Find where the given text appears and provide that cell's center as [X, Y] coordinate. 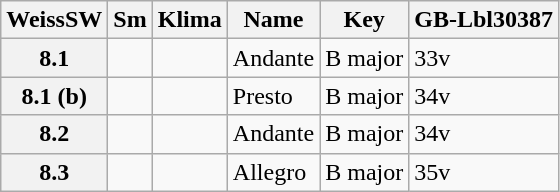
8.1 (b) [54, 96]
33v [484, 58]
GB-Lbl30387 [484, 20]
Key [364, 20]
WeissSW [54, 20]
Klima [190, 20]
35v [484, 172]
8.3 [54, 172]
Name [273, 20]
Sm [130, 20]
Allegro [273, 172]
Presto [273, 96]
8.1 [54, 58]
8.2 [54, 134]
